Locate the cell with the specified text and output its (X, Y) center coordinate. 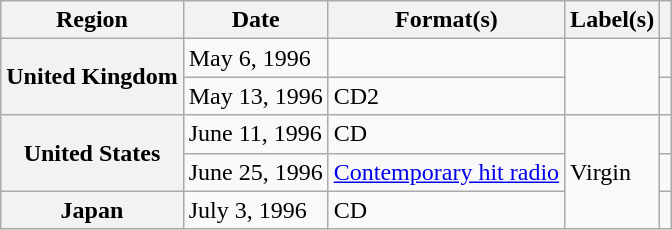
United States (92, 153)
Format(s) (446, 20)
Date (256, 20)
Japan (92, 210)
CD2 (446, 96)
Contemporary hit radio (446, 172)
May 13, 1996 (256, 96)
Region (92, 20)
Virgin (612, 172)
United Kingdom (92, 77)
June 11, 1996 (256, 134)
May 6, 1996 (256, 58)
July 3, 1996 (256, 210)
June 25, 1996 (256, 172)
Label(s) (612, 20)
